Output the (x, y) coordinate of the center of the cell containing the given text.  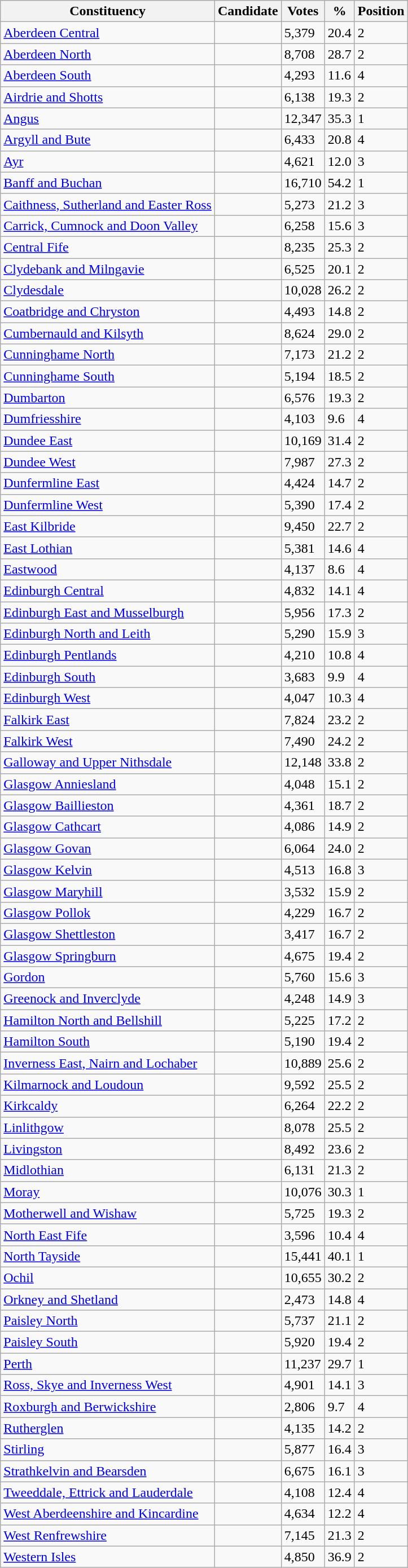
14.6 (340, 548)
6,433 (302, 140)
5,194 (302, 376)
9,592 (302, 1085)
Glasgow Springburn (108, 956)
Cunninghame South (108, 376)
5,725 (302, 1213)
East Lothian (108, 548)
21.1 (340, 1321)
Motherwell and Wishaw (108, 1213)
4,361 (302, 805)
Edinburgh South (108, 677)
10,028 (302, 290)
Glasgow Anniesland (108, 784)
North Tayside (108, 1256)
3,596 (302, 1235)
Dunfermline East (108, 483)
17.2 (340, 1020)
26.2 (340, 290)
31.4 (340, 441)
6,525 (302, 269)
4,634 (302, 1514)
12.4 (340, 1492)
4,103 (302, 419)
Dundee West (108, 462)
5,379 (302, 33)
11,237 (302, 1364)
Hamilton South (108, 1042)
Eastwood (108, 569)
7,987 (302, 462)
Rutherglen (108, 1428)
Dundee East (108, 441)
Candidate (248, 11)
35.3 (340, 118)
20.8 (340, 140)
Dumfriesshire (108, 419)
28.7 (340, 54)
5,920 (302, 1342)
Strathkelvin and Bearsden (108, 1471)
14.2 (340, 1428)
Paisley South (108, 1342)
5,390 (302, 505)
29.7 (340, 1364)
8.6 (340, 569)
Linlithgow (108, 1127)
18.7 (340, 805)
Perth (108, 1364)
Constituency (108, 11)
10,655 (302, 1278)
5,760 (302, 977)
12.2 (340, 1514)
18.5 (340, 376)
4,832 (302, 591)
12,148 (302, 763)
Greenock and Inverclyde (108, 999)
23.2 (340, 720)
6,675 (302, 1471)
Midlothian (108, 1170)
% (340, 11)
4,229 (302, 913)
Livingston (108, 1149)
Ayr (108, 161)
10,889 (302, 1063)
33.8 (340, 763)
9.6 (340, 419)
27.3 (340, 462)
Dunfermline West (108, 505)
Edinburgh Central (108, 591)
4,137 (302, 569)
Edinburgh West (108, 698)
54.2 (340, 183)
9,450 (302, 526)
25.6 (340, 1063)
15.1 (340, 784)
40.1 (340, 1256)
Orkney and Shetland (108, 1299)
Inverness East, Nairn and Lochaber (108, 1063)
30.3 (340, 1192)
Falkirk East (108, 720)
16.4 (340, 1450)
15,441 (302, 1256)
5,737 (302, 1321)
14.7 (340, 483)
Glasgow Baillieston (108, 805)
6,064 (302, 848)
11.6 (340, 76)
10,076 (302, 1192)
Glasgow Kelvin (108, 870)
8,492 (302, 1149)
16.8 (340, 870)
Paisley North (108, 1321)
Clydebank and Milngavie (108, 269)
Tweeddale, Ettrick and Lauderdale (108, 1492)
Cumbernauld and Kilsyth (108, 333)
16.1 (340, 1471)
Kilmarnock and Loudoun (108, 1085)
36.9 (340, 1557)
Edinburgh Pentlands (108, 655)
24.0 (340, 848)
Edinburgh North and Leith (108, 634)
6,138 (302, 97)
4,424 (302, 483)
4,675 (302, 956)
7,490 (302, 741)
20.1 (340, 269)
Aberdeen Central (108, 33)
25.3 (340, 247)
4,850 (302, 1557)
16,710 (302, 183)
3,683 (302, 677)
Central Fife (108, 247)
Western Isles (108, 1557)
10.8 (340, 655)
6,576 (302, 398)
Caithness, Sutherland and Easter Ross (108, 204)
Coatbridge and Chryston (108, 312)
Angus (108, 118)
2,806 (302, 1407)
Clydesdale (108, 290)
Aberdeen South (108, 76)
22.7 (340, 526)
7,173 (302, 355)
5,190 (302, 1042)
8,708 (302, 54)
Ross, Skye and Inverness West (108, 1385)
4,135 (302, 1428)
Carrick, Cumnock and Doon Valley (108, 226)
West Aberdeenshire and Kincardine (108, 1514)
4,210 (302, 655)
7,145 (302, 1535)
Glasgow Pollok (108, 913)
Moray (108, 1192)
5,273 (302, 204)
Edinburgh East and Musselburgh (108, 612)
10,169 (302, 441)
4,901 (302, 1385)
5,225 (302, 1020)
4,493 (302, 312)
12,347 (302, 118)
30.2 (340, 1278)
17.4 (340, 505)
3,417 (302, 934)
20.4 (340, 33)
Glasgow Shettleston (108, 934)
Ochil (108, 1278)
10.3 (340, 698)
4,621 (302, 161)
22.2 (340, 1106)
10.4 (340, 1235)
7,824 (302, 720)
Glasgow Govan (108, 848)
2,473 (302, 1299)
8,078 (302, 1127)
Cunninghame North (108, 355)
4,048 (302, 784)
5,877 (302, 1450)
Position (381, 11)
5,956 (302, 612)
4,293 (302, 76)
4,108 (302, 1492)
6,131 (302, 1170)
4,513 (302, 870)
4,047 (302, 698)
East Kilbride (108, 526)
8,235 (302, 247)
17.3 (340, 612)
6,264 (302, 1106)
9.7 (340, 1407)
Glasgow Maryhill (108, 891)
Roxburgh and Berwickshire (108, 1407)
4,248 (302, 999)
5,290 (302, 634)
4,086 (302, 827)
Airdrie and Shotts (108, 97)
Hamilton North and Bellshill (108, 1020)
29.0 (340, 333)
3,532 (302, 891)
6,258 (302, 226)
Glasgow Cathcart (108, 827)
Banff and Buchan (108, 183)
Aberdeen North (108, 54)
Gordon (108, 977)
North East Fife (108, 1235)
9.9 (340, 677)
West Renfrewshire (108, 1535)
Stirling (108, 1450)
5,381 (302, 548)
8,624 (302, 333)
Kirkcaldy (108, 1106)
Votes (302, 11)
Falkirk West (108, 741)
Argyll and Bute (108, 140)
12.0 (340, 161)
24.2 (340, 741)
Galloway and Upper Nithsdale (108, 763)
Dumbarton (108, 398)
23.6 (340, 1149)
